Output the [X, Y] coordinate of the center of the cell containing the given text.  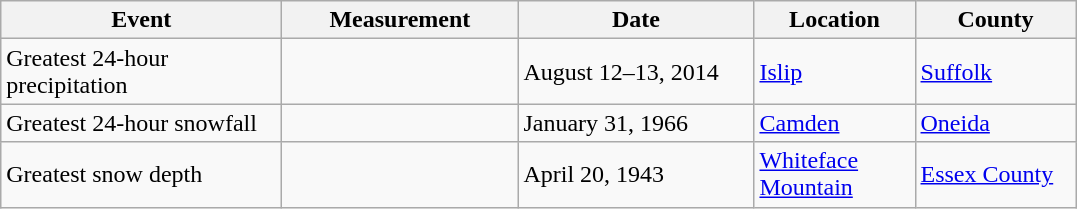
Greatest 24-hour snowfall [142, 123]
Location [834, 20]
Whiteface Mountain [834, 174]
Camden [834, 123]
Islip [834, 72]
Event [142, 20]
Greatest 24-hour precipitation [142, 72]
Measurement [400, 20]
Date [636, 20]
January 31, 1966 [636, 123]
Greatest snow depth [142, 174]
Suffolk [996, 72]
Oneida [996, 123]
County [996, 20]
April 20, 1943 [636, 174]
August 12–13, 2014 [636, 72]
Essex County [996, 174]
